Extract the [X, Y] coordinate from the center of the cell holding the provided text.  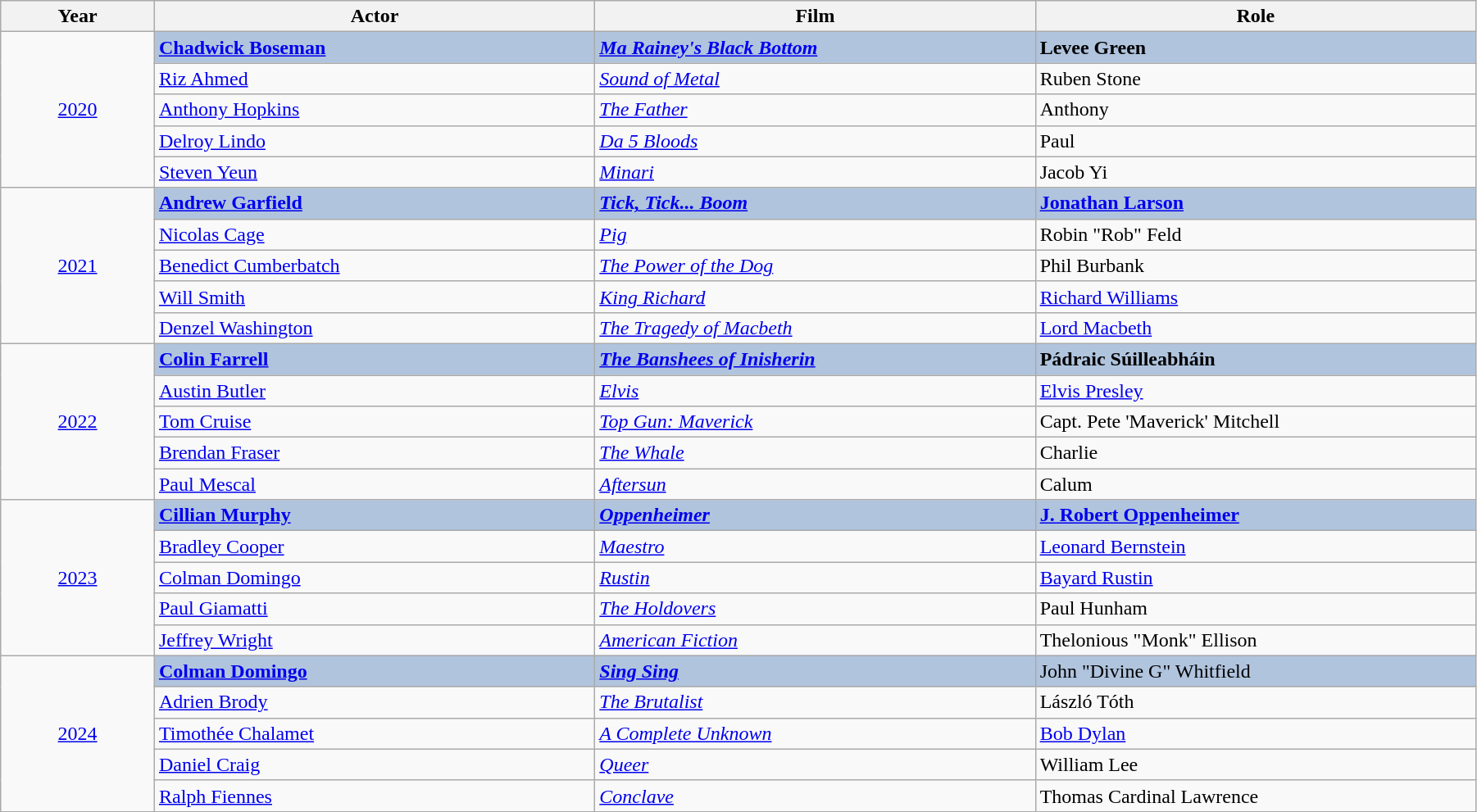
Film [815, 16]
Will Smith [374, 297]
Brendan Fraser [374, 453]
Ma Rainey's Black Bottom [815, 48]
Thelonious "Monk" Ellison [1256, 640]
Steven Yeun [374, 172]
Austin Butler [374, 391]
Elvis [815, 391]
Da 5 Bloods [815, 141]
Phil Burbank [1256, 265]
Bayard Rustin [1256, 578]
Oppenheimer [815, 515]
Elvis Presley [1256, 391]
Paul [1256, 141]
Actor [374, 16]
Jacob Yi [1256, 172]
2022 [78, 421]
Sound of Metal [815, 79]
Top Gun: Maverick [815, 422]
The Banshees of Inisherin [815, 359]
Paul Giamatti [374, 609]
Calum [1256, 484]
Leonard Bernstein [1256, 547]
Adrien Brody [374, 702]
2023 [78, 578]
Benedict Cumberbatch [374, 265]
Paul Mescal [374, 484]
Richard Williams [1256, 297]
American Fiction [815, 640]
Delroy Lindo [374, 141]
Bradley Cooper [374, 547]
King Richard [815, 297]
Pádraic Súilleabháin [1256, 359]
Year [78, 16]
Anthony [1256, 110]
Riz Ahmed [374, 79]
The Holdovers [815, 609]
The Power of the Dog [815, 265]
Denzel Washington [374, 328]
Capt. Pete 'Maverick' Mitchell [1256, 422]
2020 [78, 110]
Levee Green [1256, 48]
Timothée Chalamet [374, 733]
Tick, Tick... Boom [815, 203]
Lord Macbeth [1256, 328]
Paul Hunham [1256, 609]
Cillian Murphy [374, 515]
Tom Cruise [374, 422]
J. Robert Oppenheimer [1256, 515]
Colin Farrell [374, 359]
Queer [815, 764]
Maestro [815, 547]
Sing Sing [815, 671]
Ruben Stone [1256, 79]
The Brutalist [815, 702]
William Lee [1256, 764]
Conclave [815, 796]
Ralph Fiennes [374, 796]
Anthony Hopkins [374, 110]
Minari [815, 172]
Rustin [815, 578]
Nicolas Cage [374, 234]
John "Divine G" Whitfield [1256, 671]
Charlie [1256, 453]
The Tragedy of Macbeth [815, 328]
Role [1256, 16]
Andrew Garfield [374, 203]
A Complete Unknown [815, 733]
Pig [815, 234]
Aftersun [815, 484]
2024 [78, 733]
Jeffrey Wright [374, 640]
Bob Dylan [1256, 733]
The Father [815, 110]
Chadwick Boseman [374, 48]
Jonathan Larson [1256, 203]
The Whale [815, 453]
2021 [78, 265]
Robin "Rob" Feld [1256, 234]
Daniel Craig [374, 764]
Thomas Cardinal Lawrence [1256, 796]
László Tóth [1256, 702]
